Detect which cell encompasses the target text, then output its (X, Y) center coordinate. 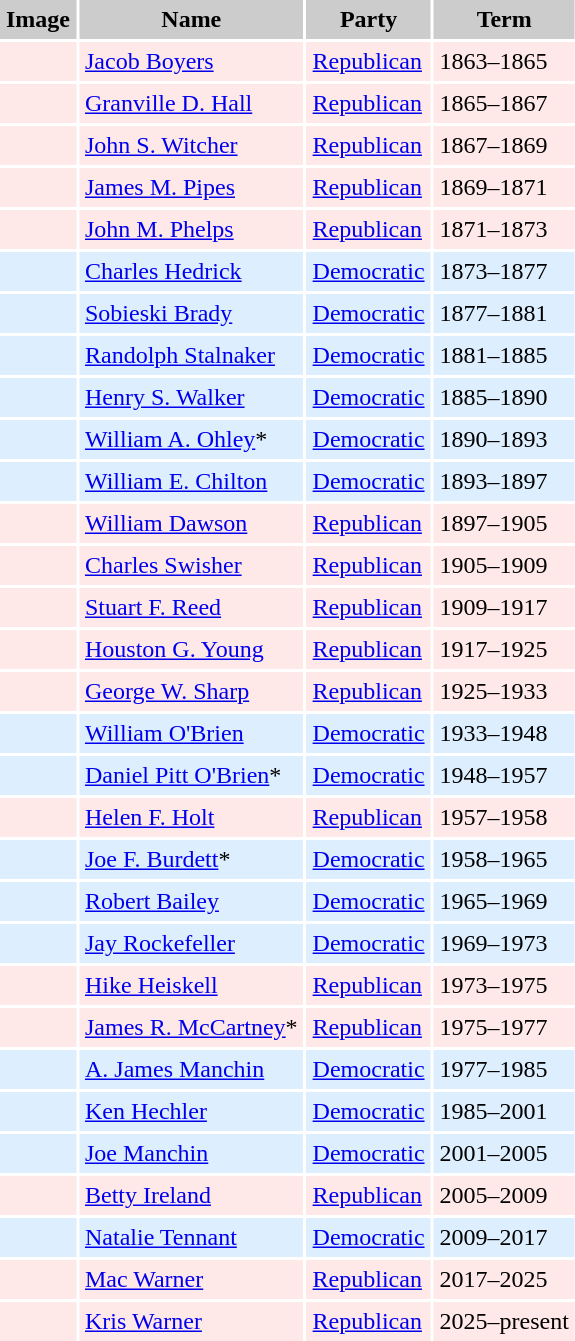
1977–1985 (504, 1070)
1917–1925 (504, 650)
Houston G. Young (192, 650)
John S. Witcher (192, 146)
John M. Phelps (192, 230)
1877–1881 (504, 314)
Jay Rockefeller (192, 944)
Jacob Boyers (192, 62)
1890–1893 (504, 440)
Charles Hedrick (192, 272)
1869–1871 (504, 188)
2025–present (504, 1322)
1933–1948 (504, 734)
Joe Manchin (192, 1154)
Daniel Pitt O'Brien* (192, 776)
2009–2017 (504, 1238)
1905–1909 (504, 566)
1873–1877 (504, 272)
Name (192, 20)
Stuart F. Reed (192, 608)
Betty Ireland (192, 1196)
1867–1869 (504, 146)
George W. Sharp (192, 692)
Hike Heiskell (192, 986)
1958–1965 (504, 860)
Sobieski Brady (192, 314)
1885–1890 (504, 398)
Joe F. Burdett* (192, 860)
William Dawson (192, 524)
1881–1885 (504, 356)
1948–1957 (504, 776)
2001–2005 (504, 1154)
1925–1933 (504, 692)
1865–1867 (504, 104)
William A. Ohley* (192, 440)
1909–1917 (504, 608)
1985–2001 (504, 1112)
Randolph Stalnaker (192, 356)
1975–1977 (504, 1028)
1871–1873 (504, 230)
1893–1897 (504, 482)
Party (369, 20)
Robert Bailey (192, 902)
1965–1969 (504, 902)
James R. McCartney* (192, 1028)
Natalie Tennant (192, 1238)
Kris Warner (192, 1322)
Term (504, 20)
William E. Chilton (192, 482)
Henry S. Walker (192, 398)
1969–1973 (504, 944)
1897–1905 (504, 524)
Ken Hechler (192, 1112)
Granville D. Hall (192, 104)
Charles Swisher (192, 566)
William O'Brien (192, 734)
Image (38, 20)
A. James Manchin (192, 1070)
Mac Warner (192, 1280)
1957–1958 (504, 818)
2005–2009 (504, 1196)
1863–1865 (504, 62)
Helen F. Holt (192, 818)
2017–2025 (504, 1280)
James M. Pipes (192, 188)
1973–1975 (504, 986)
